Return the (x, y) coordinate for the center point of the cell that contains the specified text.  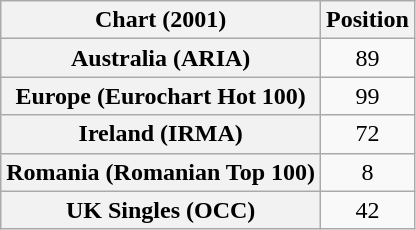
Australia (ARIA) (161, 58)
Position (368, 20)
42 (368, 210)
89 (368, 58)
8 (368, 172)
72 (368, 134)
Ireland (IRMA) (161, 134)
Romania (Romanian Top 100) (161, 172)
99 (368, 96)
UK Singles (OCC) (161, 210)
Europe (Eurochart Hot 100) (161, 96)
Chart (2001) (161, 20)
